Scan for the cell matching the given text and deliver its [X, Y] coordinate at center. 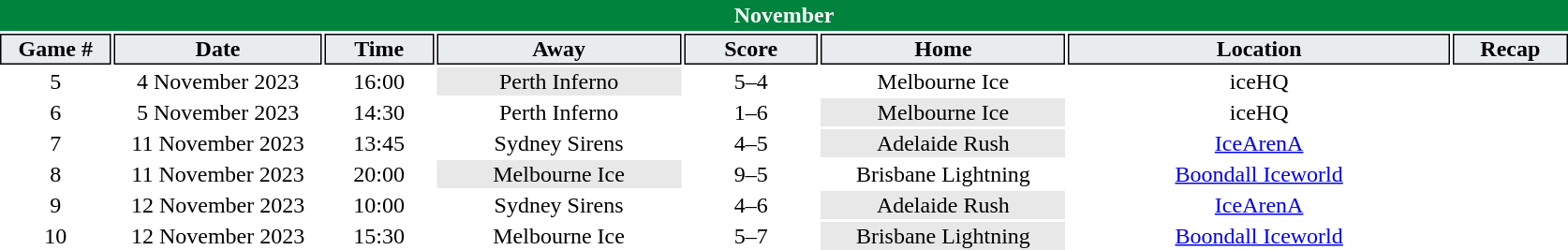
20:00 [379, 174]
14:30 [379, 112]
Time [379, 49]
9 [56, 205]
Score [751, 49]
1–6 [751, 112]
4–5 [751, 143]
Game # [56, 49]
16:00 [379, 81]
Location [1259, 49]
4–6 [751, 205]
5 [56, 81]
9–5 [751, 174]
November [784, 15]
7 [56, 143]
5–4 [751, 81]
Date [218, 49]
13:45 [379, 143]
8 [56, 174]
5 November 2023 [218, 112]
4 November 2023 [218, 81]
Away [559, 49]
10 [56, 236]
6 [56, 112]
5–7 [751, 236]
Home [943, 49]
Recap [1510, 49]
10:00 [379, 205]
15:30 [379, 236]
